Determine the (X, Y) coordinate at the center of the cell enclosing the given text.  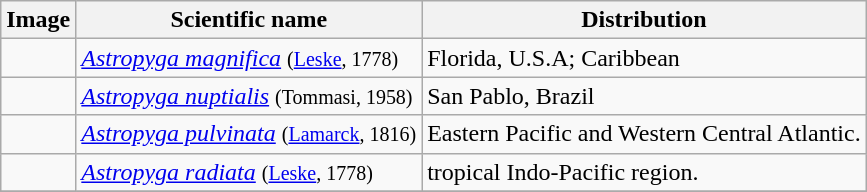
Florida, U.S.A; Caribbean (644, 58)
Scientific name (249, 20)
Distribution (644, 20)
Eastern Pacific and Western Central Atlantic. (644, 134)
Astropyga pulvinata (Lamarck, 1816) (249, 134)
Astropyga radiata (Leske, 1778) (249, 172)
Astropyga nuptialis (Tommasi, 1958) (249, 96)
tropical Indo-Pacific region. (644, 172)
Image (38, 20)
Astropyga magnifica (Leske, 1778) (249, 58)
San Pablo, Brazil (644, 96)
